Determine the (x, y) coordinate at the center of the cell enclosing the given text.  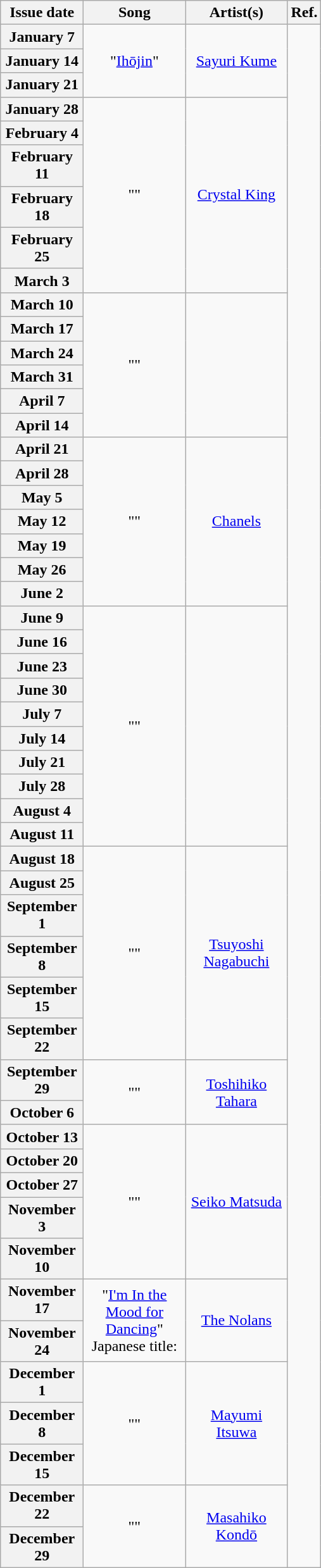
June 23 (42, 666)
November 17 (42, 1300)
February 11 (42, 166)
September 29 (42, 1080)
August 4 (42, 811)
March 24 (42, 352)
Tsuyoshi Nagabuchi (237, 953)
May 26 (42, 569)
April 14 (42, 425)
October 27 (42, 1185)
"I'm In the Mood for Dancing" Japanese title: (134, 1321)
September 8 (42, 957)
June 2 (42, 594)
December 8 (42, 1424)
November 10 (42, 1259)
Ref. (304, 13)
July 21 (42, 762)
January 21 (42, 85)
August 25 (42, 883)
June 30 (42, 690)
January 28 (42, 109)
July 7 (42, 714)
Chanels (237, 521)
September 1 (42, 915)
Issue date (42, 13)
April 7 (42, 401)
February 25 (42, 248)
April 28 (42, 473)
March 17 (42, 328)
March 10 (42, 304)
May 12 (42, 521)
Song (134, 13)
September 15 (42, 997)
November 3 (42, 1217)
January 14 (42, 61)
March 3 (42, 280)
October 6 (42, 1112)
June 16 (42, 642)
July 14 (42, 738)
The Nolans (237, 1321)
May 19 (42, 545)
Sayuri Kume (237, 61)
August 18 (42, 859)
January 7 (42, 37)
December 29 (42, 1546)
February 4 (42, 133)
June 9 (42, 618)
October 13 (42, 1136)
Crystal King (237, 195)
April 21 (42, 449)
November 24 (42, 1341)
"Ihōjin" (134, 61)
July 28 (42, 787)
Artist(s) (237, 13)
Mayumi Itsuwa (237, 1424)
Toshihiko Tahara (237, 1092)
May 5 (42, 497)
December 15 (42, 1464)
March 31 (42, 377)
December 1 (42, 1382)
December 22 (42, 1506)
October 20 (42, 1160)
Seiko Matsuda (237, 1202)
February 18 (42, 206)
Masahiko Kondō (237, 1526)
August 11 (42, 835)
September 22 (42, 1039)
